Identify which cell holds the provided text, then report its [x, y] central coordinate. 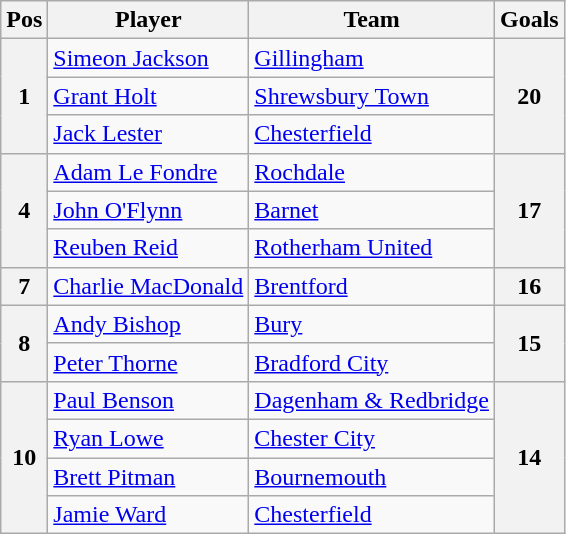
Pos [24, 20]
Jamie Ward [148, 515]
Rotherham United [372, 248]
Barnet [372, 210]
Gillingham [372, 58]
1 [24, 96]
Jack Lester [148, 134]
Bury [372, 324]
John O'Flynn [148, 210]
15 [529, 343]
Bournemouth [372, 477]
Chester City [372, 438]
Paul Benson [148, 400]
Shrewsbury Town [372, 96]
Goals [529, 20]
16 [529, 286]
8 [24, 343]
10 [24, 457]
Adam Le Fondre [148, 172]
Ryan Lowe [148, 438]
Brett Pitman [148, 477]
Charlie MacDonald [148, 286]
Reuben Reid [148, 248]
Grant Holt [148, 96]
14 [529, 457]
7 [24, 286]
17 [529, 210]
Dagenham & Redbridge [372, 400]
Bradford City [372, 362]
Peter Thorne [148, 362]
Player [148, 20]
4 [24, 210]
Team [372, 20]
Brentford [372, 286]
Simeon Jackson [148, 58]
Andy Bishop [148, 324]
Rochdale [372, 172]
20 [529, 96]
